Find where the given text appears and provide that cell's center as [X, Y] coordinate. 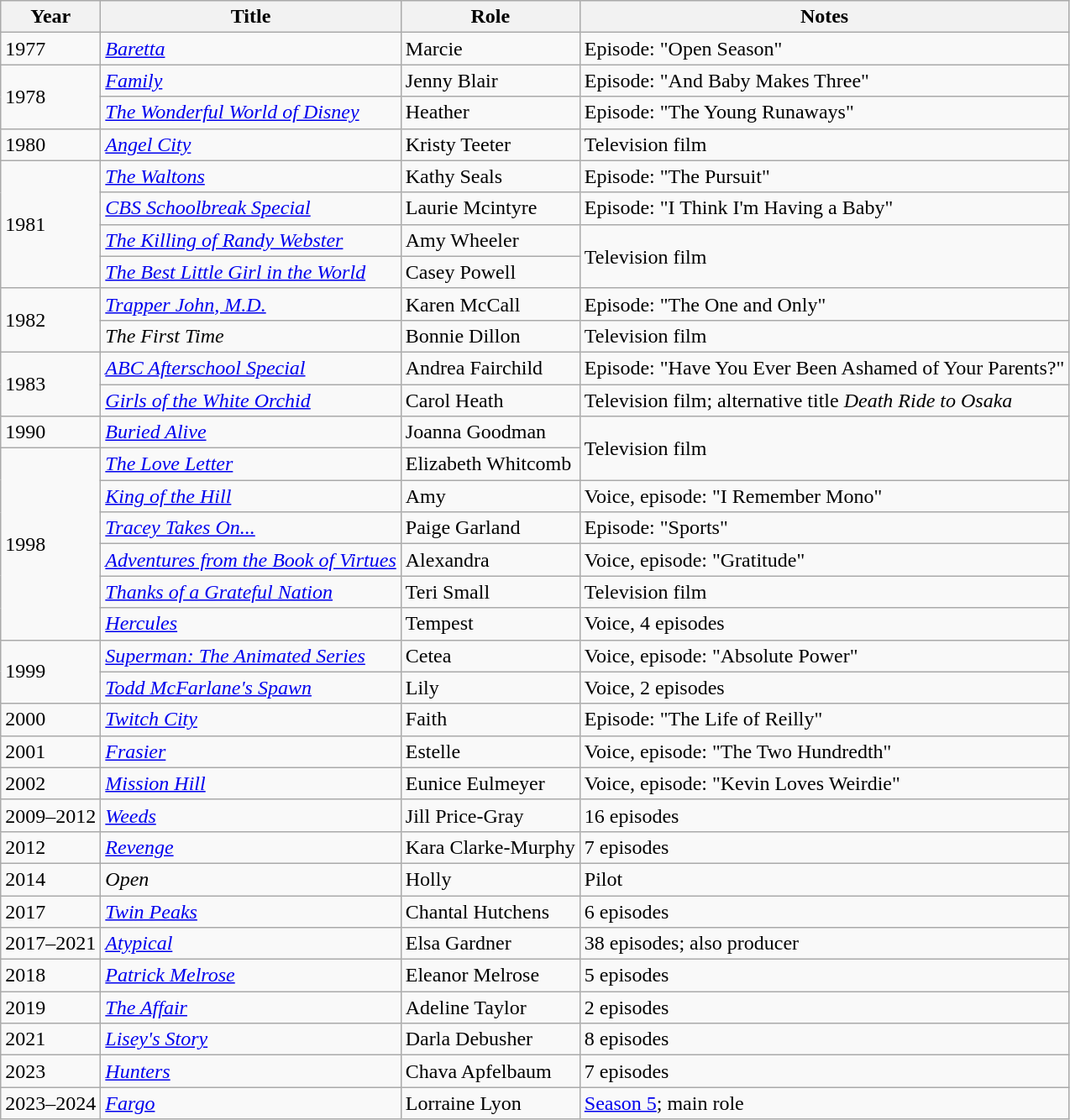
The Love Letter [250, 464]
1998 [50, 544]
Notes [825, 17]
Eunice Eulmeyer [490, 783]
Voice, 2 episodes [825, 688]
Eleanor Melrose [490, 976]
Episode: "The Pursuit" [825, 176]
1983 [50, 384]
Heather [490, 113]
Chantal Hutchens [490, 911]
Voice, 4 episodes [825, 624]
The Wonderful World of Disney [250, 113]
Episode: "The One and Only" [825, 304]
2012 [50, 847]
Year [50, 17]
Jenny Blair [490, 81]
Patrick Melrose [250, 976]
Casey Powell [490, 272]
Twitch City [250, 720]
Holly [490, 879]
Amy Wheeler [490, 240]
1981 [50, 224]
Kristy Teeter [490, 144]
Baretta [250, 49]
The Waltons [250, 176]
Adventures from the Book of Virtues [250, 560]
The Best Little Girl in the World [250, 272]
Faith [490, 720]
Role [490, 17]
1999 [50, 672]
Paige Garland [490, 528]
Revenge [250, 847]
Atypical [250, 944]
Thanks of a Grateful Nation [250, 592]
1982 [50, 320]
Todd McFarlane's Spawn [250, 688]
Kara Clarke-Murphy [490, 847]
Estelle [490, 751]
Voice, episode: "The Two Hundredth" [825, 751]
Season 5; main role [825, 1103]
1977 [50, 49]
Title [250, 17]
Pilot [825, 879]
Teri Small [490, 592]
Girls of the White Orchid [250, 400]
Television film; alternative title Death Ride to Osaka [825, 400]
Episode: "The Young Runaways" [825, 113]
2019 [50, 1007]
King of the Hill [250, 496]
1978 [50, 97]
Trapper John, M.D. [250, 304]
2000 [50, 720]
1990 [50, 432]
5 episodes [825, 976]
Buried Alive [250, 432]
6 episodes [825, 911]
The First Time [250, 336]
Frasier [250, 751]
Laurie Mcintyre [490, 208]
Mission Hill [250, 783]
Weeds [250, 815]
ABC Afterschool Special [250, 368]
Voice, episode: "Absolute Power" [825, 656]
2023–2024 [50, 1103]
Carol Heath [490, 400]
Elsa Gardner [490, 944]
2021 [50, 1039]
38 episodes; also producer [825, 944]
2014 [50, 879]
Karen McCall [490, 304]
2009–2012 [50, 815]
Superman: The Animated Series [250, 656]
Hercules [250, 624]
16 episodes [825, 815]
Hunters [250, 1071]
Cetea [490, 656]
The Affair [250, 1007]
The Killing of Randy Webster [250, 240]
Tracey Takes On... [250, 528]
2018 [50, 976]
Open [250, 879]
Episode: "I Think I'm Having a Baby" [825, 208]
Andrea Fairchild [490, 368]
8 episodes [825, 1039]
Darla Debusher [490, 1039]
Tempest [490, 624]
Alexandra [490, 560]
CBS Schoolbreak Special [250, 208]
Jill Price-Gray [490, 815]
2001 [50, 751]
Lisey's Story [250, 1039]
Voice, episode: "I Remember Mono" [825, 496]
Bonnie Dillon [490, 336]
2002 [50, 783]
Amy [490, 496]
Joanna Goodman [490, 432]
Twin Peaks [250, 911]
Marcie [490, 49]
2017 [50, 911]
Chava Apfelbaum [490, 1071]
Lily [490, 688]
Episode: "Open Season" [825, 49]
Episode: "Sports" [825, 528]
2017–2021 [50, 944]
Episode: "Have You Ever Been Ashamed of Your Parents?" [825, 368]
2 episodes [825, 1007]
Fargo [250, 1103]
Adeline Taylor [490, 1007]
Voice, episode: "Kevin Loves Weirdie" [825, 783]
Voice, episode: "Gratitude" [825, 560]
Kathy Seals [490, 176]
2023 [50, 1071]
Family [250, 81]
Episode: "The Life of Reilly" [825, 720]
Angel City [250, 144]
Lorraine Lyon [490, 1103]
Elizabeth Whitcomb [490, 464]
1980 [50, 144]
Episode: "And Baby Makes Three" [825, 81]
